Search for the cell housing the specified text and yield its [x, y] center coordinate. 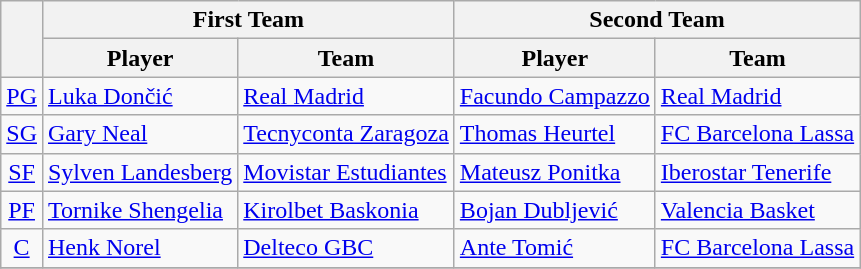
First Team [248, 20]
Henk Norel [140, 248]
Iberostar Tenerife [757, 172]
PF [22, 210]
Tornike Shengelia [140, 210]
Thomas Heurtel [554, 134]
Luka Dončić [140, 96]
Kirolbet Baskonia [346, 210]
Mateusz Ponitka [554, 172]
Movistar Estudiantes [346, 172]
Gary Neal [140, 134]
Valencia Basket [757, 210]
Second Team [656, 20]
Delteco GBC [346, 248]
C [22, 248]
PG [22, 96]
Bojan Dubljević [554, 210]
SF [22, 172]
Ante Tomić [554, 248]
Sylven Landesberg [140, 172]
SG [22, 134]
Facundo Campazzo [554, 96]
Tecnyconta Zaragoza [346, 134]
